Detect which cell encompasses the target text, then output its [X, Y] center coordinate. 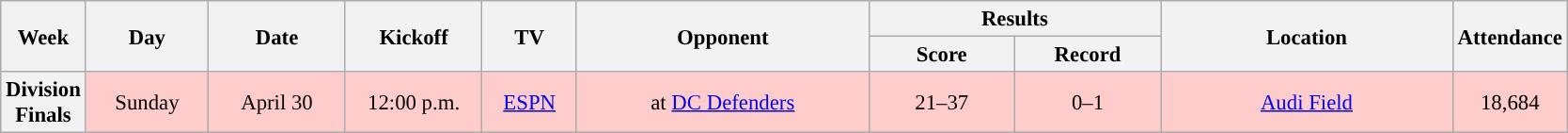
April 30 [277, 102]
Week [43, 36]
ESPN [530, 102]
Attendance [1510, 36]
Kickoff [414, 36]
0–1 [1087, 102]
21–37 [942, 102]
TV [530, 36]
Score [942, 55]
18,684 [1510, 102]
Opponent [722, 36]
Day [147, 36]
Audi Field [1307, 102]
Date [277, 36]
Results [1015, 19]
Record [1087, 55]
12:00 p.m. [414, 102]
Location [1307, 36]
at DC Defenders [722, 102]
Division Finals [43, 102]
Sunday [147, 102]
